Search for the cell housing the specified text and yield its (x, y) center coordinate. 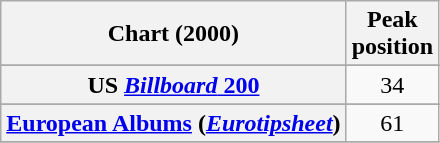
34 (392, 85)
61 (392, 123)
Peakposition (392, 34)
European Albums (Eurotipsheet) (174, 123)
US Billboard 200 (174, 85)
Chart (2000) (174, 34)
